Find where the given text appears and provide that cell's center as (X, Y) coordinate. 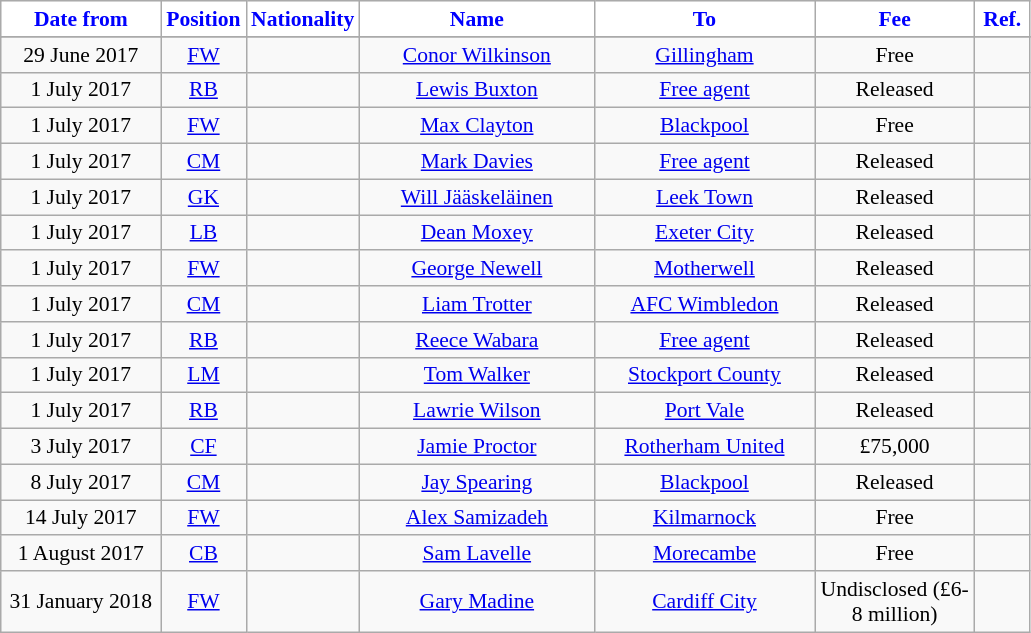
Lewis Buxton (476, 90)
14 July 2017 (81, 518)
LM (204, 375)
AFC Wimbledon (704, 304)
Date from (81, 19)
29 June 2017 (81, 55)
Conor Wilkinson (476, 55)
Jay Spearing (476, 482)
GK (204, 197)
Max Clayton (476, 126)
Name (476, 19)
Stockport County (704, 375)
Tom Walker (476, 375)
Jamie Proctor (476, 447)
Mark Davies (476, 162)
Motherwell (704, 269)
Reece Wabara (476, 340)
Undisclosed (£6-8 million) (895, 602)
31 January 2018 (81, 602)
LB (204, 233)
George Newell (476, 269)
Gillingham (704, 55)
Dean Moxey (476, 233)
Exeter City (704, 233)
Rotherham United (704, 447)
Alex Samizadeh (476, 518)
8 July 2017 (81, 482)
Leek Town (704, 197)
3 July 2017 (81, 447)
Will Jääskeläinen (476, 197)
Kilmarnock (704, 518)
Ref. (1002, 19)
Cardiff City (704, 602)
Nationality (302, 19)
CB (204, 554)
Position (204, 19)
Fee (895, 19)
Lawrie Wilson (476, 411)
To (704, 19)
Liam Trotter (476, 304)
Port Vale (704, 411)
CF (204, 447)
Morecambe (704, 554)
Gary Madine (476, 602)
1 August 2017 (81, 554)
Sam Lavelle (476, 554)
£75,000 (895, 447)
